Provide the (x, y) coordinate of the cell's center where the given text is located.  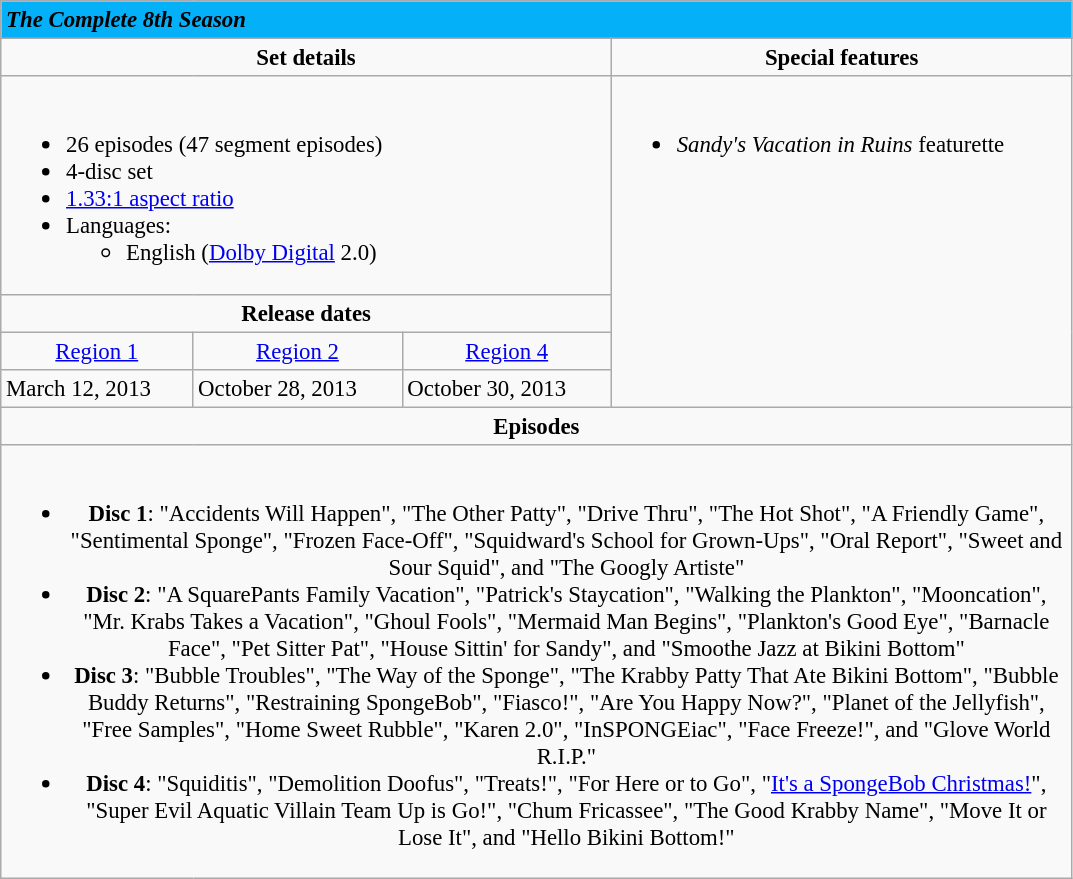
The Complete 8th Season (536, 20)
Episodes (536, 426)
March 12, 2013 (97, 388)
October 28, 2013 (298, 388)
Region 2 (298, 351)
26 episodes (47 segment episodes)4-disc set1.33:1 aspect ratioLanguages:English (Dolby Digital 2.0) (306, 185)
Set details (306, 58)
October 30, 2013 (506, 388)
Special features (842, 58)
Region 1 (97, 351)
Region 4 (506, 351)
Release dates (306, 313)
Sandy's Vacation in Ruins featurette (842, 242)
